Find where the given text appears and provide that cell's center as [x, y] coordinate. 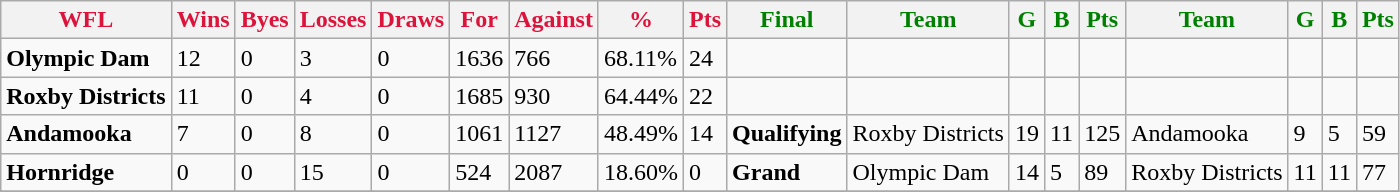
19 [1026, 134]
Byes [264, 20]
% [640, 20]
18.60% [640, 172]
930 [554, 96]
68.11% [640, 58]
125 [1102, 134]
22 [706, 96]
Draws [411, 20]
766 [554, 58]
Final [787, 20]
24 [706, 58]
3 [333, 58]
Losses [333, 20]
For [480, 20]
4 [333, 96]
7 [203, 134]
8 [333, 134]
64.44% [640, 96]
1061 [480, 134]
12 [203, 58]
2087 [554, 172]
Against [554, 20]
Grand [787, 172]
59 [1378, 134]
Qualifying [787, 134]
524 [480, 172]
1685 [480, 96]
WFL [86, 20]
Hornridge [86, 172]
89 [1102, 172]
15 [333, 172]
77 [1378, 172]
1127 [554, 134]
1636 [480, 58]
9 [1305, 134]
48.49% [640, 134]
Wins [203, 20]
